Pinpoint the cell where the given text exists, returning its (X, Y) midpoint coordinate. 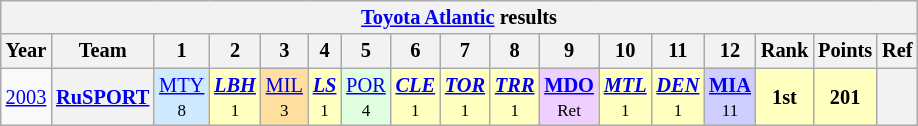
LBH1 (235, 97)
CLE1 (416, 97)
MIA11 (730, 97)
Team (102, 51)
POR4 (366, 97)
MIL3 (284, 97)
LS1 (324, 97)
3 (284, 51)
2 (235, 51)
1 (182, 51)
1st (784, 97)
7 (465, 51)
Points (845, 51)
Year (26, 51)
4 (324, 51)
10 (626, 51)
2003 (26, 97)
DEN1 (678, 97)
201 (845, 97)
9 (569, 51)
11 (678, 51)
MTL1 (626, 97)
12 (730, 51)
TRR1 (514, 97)
8 (514, 51)
Rank (784, 51)
Toyota Atlantic results (460, 17)
TOR1 (465, 97)
Ref (897, 51)
RuSPORT (102, 97)
5 (366, 51)
6 (416, 51)
MTY8 (182, 97)
MDORet (569, 97)
